Capture the cell that displays the provided text and extract its [X, Y] central coordinate. 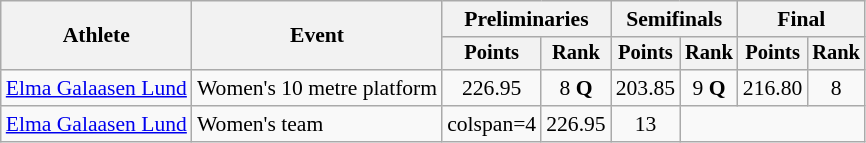
colspan=4 [492, 124]
203.85 [646, 88]
Event [317, 36]
Preliminaries [526, 19]
Athlete [96, 36]
13 [646, 124]
Women's team [317, 124]
Final [802, 19]
9 Q [709, 88]
216.80 [772, 88]
Semifinals [674, 19]
8 [836, 88]
8 Q [576, 88]
Women's 10 metre platform [317, 88]
